Return [X, Y] of the center of cell containing provided text 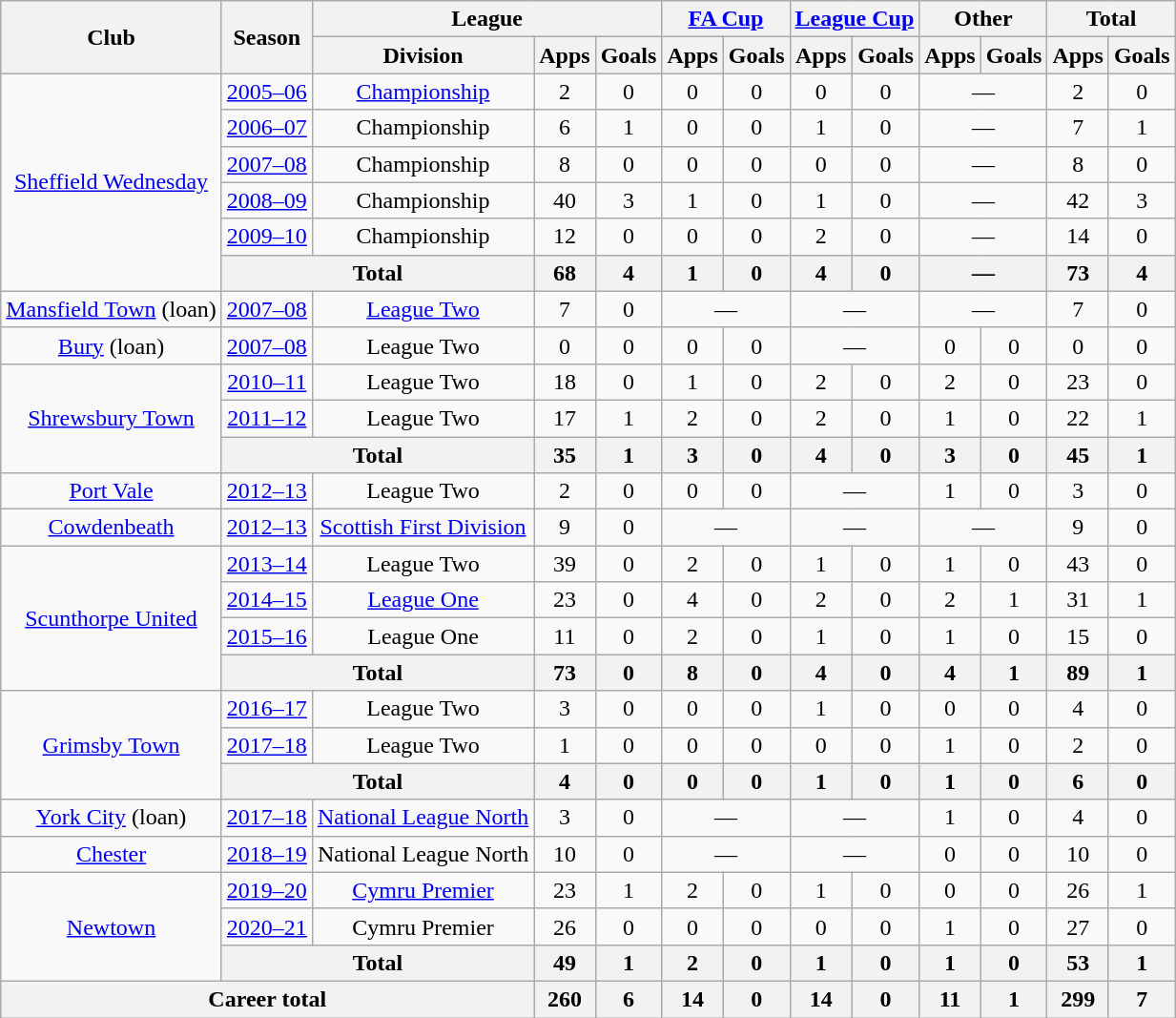
45 [1078, 455]
York City (loan) [112, 818]
Port Vale [112, 491]
2014–15 [267, 600]
2016–17 [267, 709]
299 [1078, 999]
22 [1078, 418]
Chester [112, 854]
Grimsby Town [112, 745]
12 [565, 237]
League Cup [855, 19]
15 [1078, 636]
FA Cup [726, 19]
53 [1078, 963]
35 [565, 455]
42 [1078, 200]
43 [1078, 564]
2013–14 [267, 564]
2018–19 [267, 854]
49 [565, 963]
2006–07 [267, 128]
Division [423, 55]
Cowdenbeath [112, 528]
Career total [267, 999]
17 [565, 418]
2009–10 [267, 237]
Season [267, 37]
27 [1078, 926]
Club [112, 37]
2015–16 [267, 636]
Sheffield Wednesday [112, 182]
40 [565, 200]
68 [565, 273]
2005–06 [267, 92]
260 [565, 999]
39 [565, 564]
18 [565, 382]
2008–09 [267, 200]
2010–11 [267, 382]
Newtown [112, 926]
Mansfield Town (loan) [112, 309]
Scunthorpe United [112, 618]
Shrewsbury Town [112, 418]
2020–21 [267, 926]
2011–12 [267, 418]
Bury (loan) [112, 345]
31 [1078, 600]
Scottish First Division [423, 528]
89 [1078, 673]
League [486, 19]
Other [983, 19]
2019–20 [267, 890]
